Output the (X, Y) coordinate of the center of the cell containing the given text.  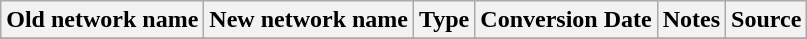
Source (766, 20)
Old network name (102, 20)
Notes (691, 20)
Conversion Date (566, 20)
Type (444, 20)
New network name (309, 20)
